Extract the (X, Y) coordinate from the center of the cell holding the provided text.  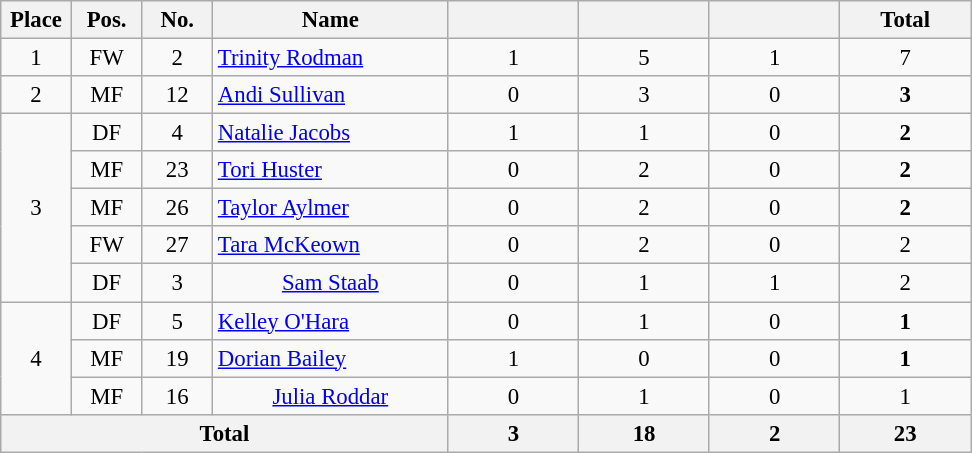
Name (331, 20)
Trinity Rodman (331, 58)
7 (906, 58)
26 (178, 208)
19 (178, 358)
16 (178, 396)
Sam Staab (331, 283)
No. (178, 20)
Place (36, 20)
Julia Roddar (331, 396)
Taylor Aylmer (331, 208)
Tori Huster (331, 170)
Andi Sullivan (331, 95)
Kelley O'Hara (331, 321)
18 (644, 433)
Natalie Jacobs (331, 133)
Pos. (106, 20)
27 (178, 245)
Tara McKeown (331, 245)
12 (178, 95)
Dorian Bailey (331, 358)
